Identify which cell holds the provided text, then report its (X, Y) central coordinate. 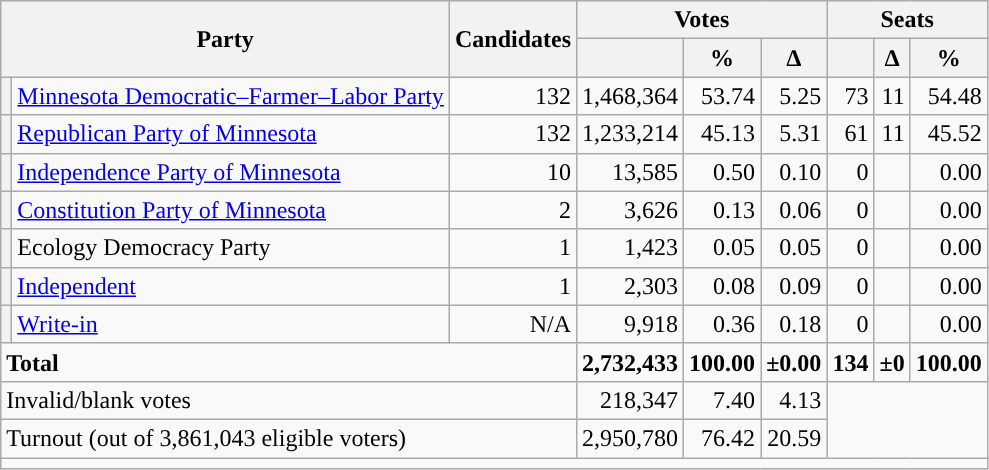
4.13 (794, 400)
53.74 (722, 96)
1,468,364 (630, 96)
Minnesota Democratic–Farmer–Labor Party (231, 96)
1,423 (630, 248)
54.48 (948, 96)
Constitution Party of Minnesota (231, 210)
Party (226, 39)
0.13 (722, 210)
±0.00 (794, 362)
45.13 (722, 134)
76.42 (722, 438)
20.59 (794, 438)
Turnout (out of 3,861,043 eligible voters) (289, 438)
61 (850, 134)
Republican Party of Minnesota (231, 134)
9,918 (630, 324)
134 (850, 362)
Write-in (231, 324)
5.25 (794, 96)
Independent (231, 286)
Seats (907, 20)
0.10 (794, 172)
±0 (892, 362)
2,732,433 (630, 362)
0.08 (722, 286)
0.09 (794, 286)
45.52 (948, 134)
Total (289, 362)
Candidates (512, 39)
Votes (702, 20)
218,347 (630, 400)
Ecology Democracy Party (231, 248)
13,585 (630, 172)
Independence Party of Minnesota (231, 172)
0.06 (794, 210)
3,626 (630, 210)
73 (850, 96)
N/A (512, 324)
2,303 (630, 286)
2,950,780 (630, 438)
0.36 (722, 324)
2 (512, 210)
0.18 (794, 324)
7.40 (722, 400)
10 (512, 172)
Invalid/blank votes (289, 400)
0.50 (722, 172)
5.31 (794, 134)
1,233,214 (630, 134)
